For the text-containing cell, return its midpoint in [X, Y] coordinate format. 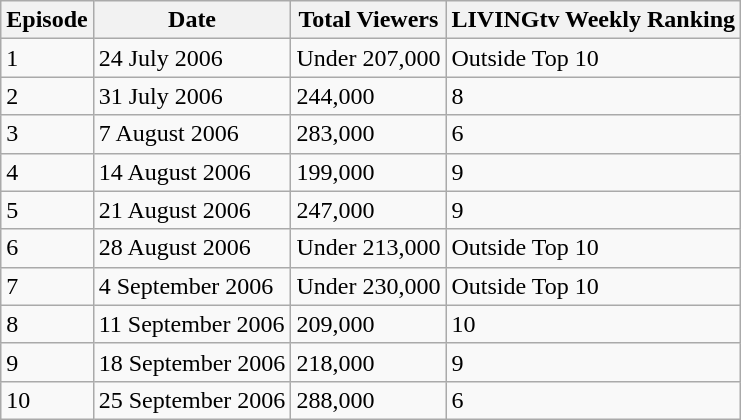
2 [47, 96]
LIVINGtv Weekly Ranking [594, 20]
Date [192, 20]
5 [47, 210]
3 [47, 134]
11 September 2006 [192, 324]
283,000 [368, 134]
218,000 [368, 362]
Under 207,000 [368, 58]
14 August 2006 [192, 172]
1 [47, 58]
4 [47, 172]
Under 230,000 [368, 286]
4 September 2006 [192, 286]
209,000 [368, 324]
Total Viewers [368, 20]
7 August 2006 [192, 134]
7 [47, 286]
Under 213,000 [368, 248]
247,000 [368, 210]
31 July 2006 [192, 96]
25 September 2006 [192, 400]
18 September 2006 [192, 362]
199,000 [368, 172]
Episode [47, 20]
288,000 [368, 400]
21 August 2006 [192, 210]
244,000 [368, 96]
28 August 2006 [192, 248]
24 July 2006 [192, 58]
